Output the [X, Y] coordinate of the center of the cell containing the given text.  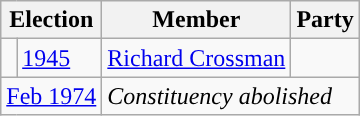
Feb 1974 [52, 96]
Party [325, 20]
Election [52, 20]
1945 [60, 58]
Constituency abolished [230, 96]
Richard Crossman [196, 58]
Member [196, 20]
